Pinpoint the cell where the given text exists, returning its (X, Y) midpoint coordinate. 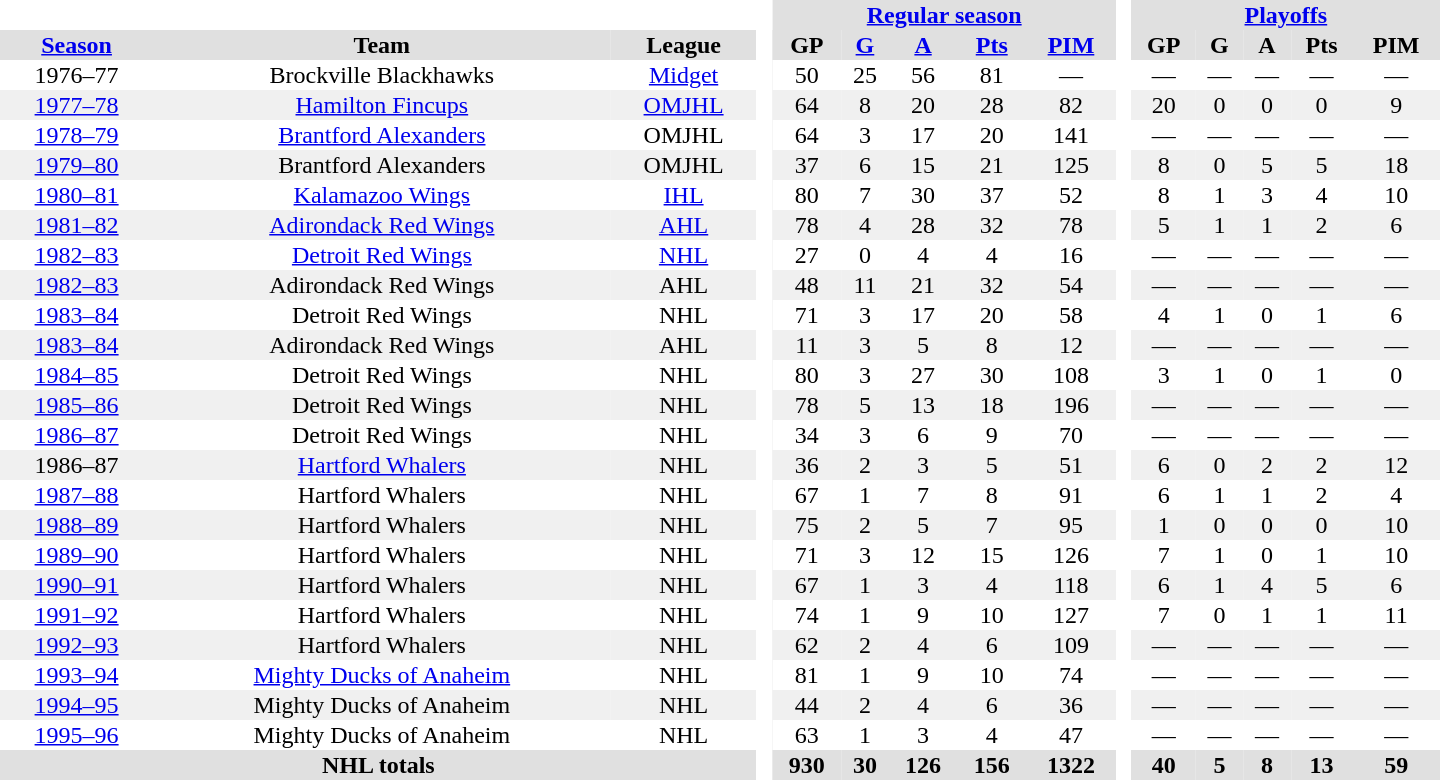
1981–82 (76, 225)
48 (808, 285)
1979–80 (76, 165)
Playoffs (1286, 15)
75 (808, 525)
34 (808, 435)
70 (1071, 435)
Regular season (944, 15)
1995–96 (76, 735)
127 (1071, 615)
56 (924, 75)
44 (808, 705)
16 (1071, 255)
141 (1071, 135)
Season (76, 45)
196 (1071, 405)
58 (1071, 315)
930 (808, 765)
1992–93 (76, 645)
1989–90 (76, 555)
54 (1071, 285)
League (683, 45)
59 (1396, 765)
62 (808, 645)
95 (1071, 525)
Hamilton Fincups (382, 105)
1978–79 (76, 135)
1976–77 (76, 75)
51 (1071, 465)
IHL (683, 195)
50 (808, 75)
1988–89 (76, 525)
52 (1071, 195)
1987–88 (76, 495)
1322 (1071, 765)
156 (992, 765)
109 (1071, 645)
Midget (683, 75)
63 (808, 735)
1990–91 (76, 585)
1993–94 (76, 675)
1984–85 (76, 375)
91 (1071, 495)
108 (1071, 375)
40 (1164, 765)
Kalamazoo Wings (382, 195)
82 (1071, 105)
1980–81 (76, 195)
Team (382, 45)
Brockville Blackhawks (382, 75)
1985–86 (76, 405)
1991–92 (76, 615)
1977–78 (76, 105)
25 (865, 75)
1994–95 (76, 705)
118 (1071, 585)
NHL totals (378, 765)
47 (1071, 735)
125 (1071, 165)
